Identify which cell holds the provided text, then report its [x, y] central coordinate. 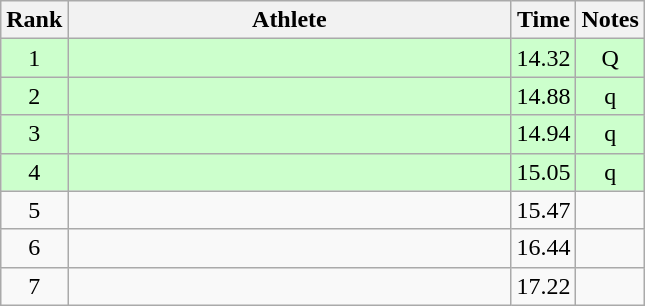
Time [544, 20]
4 [34, 172]
3 [34, 134]
7 [34, 286]
14.88 [544, 96]
1 [34, 58]
6 [34, 248]
2 [34, 96]
17.22 [544, 286]
16.44 [544, 248]
Notes [610, 20]
15.47 [544, 210]
Athlete [290, 20]
Rank [34, 20]
15.05 [544, 172]
14.94 [544, 134]
14.32 [544, 58]
5 [34, 210]
Q [610, 58]
